Find where the given text appears and provide that cell's center as [x, y] coordinate. 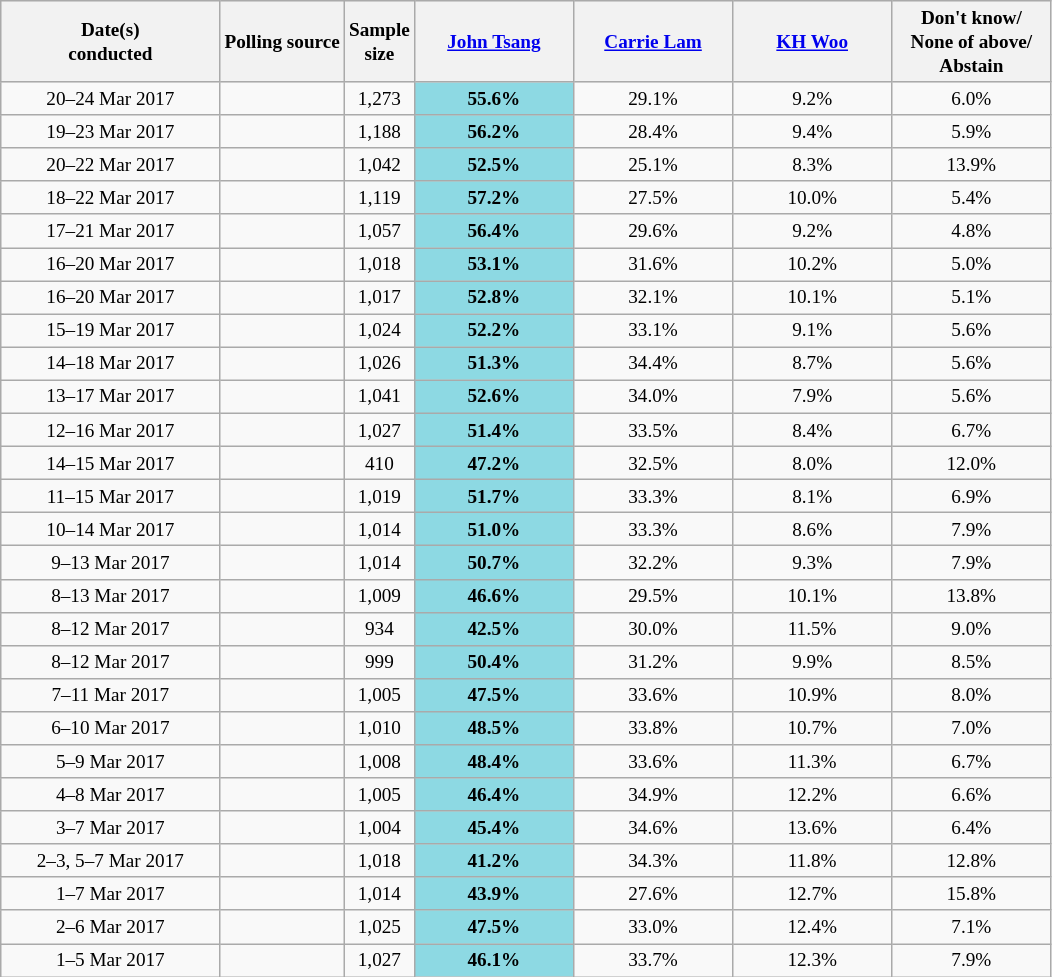
10.9% [812, 694]
7.0% [972, 728]
56.4% [494, 230]
52.5% [494, 164]
12.4% [812, 926]
6.9% [972, 496]
9.4% [812, 132]
4.8% [972, 230]
32.5% [652, 462]
46.6% [494, 596]
5.9% [972, 132]
13.9% [972, 164]
41.2% [494, 860]
10.7% [812, 728]
1,273 [379, 98]
46.4% [494, 794]
52.8% [494, 298]
25.1% [652, 164]
1,019 [379, 496]
10–14 Mar 2017 [110, 530]
3–7 Mar 2017 [110, 828]
Carrie Lam [652, 42]
50.7% [494, 562]
1,057 [379, 230]
18–22 Mar 2017 [110, 198]
John Tsang [494, 42]
9.1% [812, 330]
29.5% [652, 596]
33.8% [652, 728]
12.0% [972, 462]
30.0% [652, 628]
51.0% [494, 530]
48.4% [494, 760]
27.5% [652, 198]
12.3% [812, 960]
1,025 [379, 926]
8–13 Mar 2017 [110, 596]
55.6% [494, 98]
6.4% [972, 828]
1,041 [379, 396]
32.2% [652, 562]
13.6% [812, 828]
57.2% [494, 198]
8.4% [812, 430]
1,017 [379, 298]
27.6% [652, 894]
56.2% [494, 132]
11.3% [812, 760]
31.6% [652, 264]
11.5% [812, 628]
5.0% [972, 264]
32.1% [652, 298]
Polling source [282, 42]
34.4% [652, 364]
12–16 Mar 2017 [110, 430]
29.1% [652, 98]
999 [379, 662]
KH Woo [812, 42]
8.3% [812, 164]
9.9% [812, 662]
34.0% [652, 396]
45.4% [494, 828]
8.1% [812, 496]
1,024 [379, 330]
42.5% [494, 628]
14–15 Mar 2017 [110, 462]
50.4% [494, 662]
51.7% [494, 496]
34.6% [652, 828]
2–6 Mar 2017 [110, 926]
1,119 [379, 198]
1,010 [379, 728]
6.6% [972, 794]
8.5% [972, 662]
17–21 Mar 2017 [110, 230]
7–11 Mar 2017 [110, 694]
33.5% [652, 430]
Don't know/None of above/Abstain [972, 42]
33.7% [652, 960]
19–23 Mar 2017 [110, 132]
15–19 Mar 2017 [110, 330]
52.6% [494, 396]
29.6% [652, 230]
1,004 [379, 828]
4–8 Mar 2017 [110, 794]
7.1% [972, 926]
1–7 Mar 2017 [110, 894]
12.7% [812, 894]
Samplesize [379, 42]
1,009 [379, 596]
1,188 [379, 132]
10.2% [812, 264]
12.2% [812, 794]
53.1% [494, 264]
1–5 Mar 2017 [110, 960]
2–3, 5–7 Mar 2017 [110, 860]
51.4% [494, 430]
410 [379, 462]
34.3% [652, 860]
Date(s)conducted [110, 42]
6.0% [972, 98]
11–15 Mar 2017 [110, 496]
31.2% [652, 662]
48.5% [494, 728]
20–22 Mar 2017 [110, 164]
13–17 Mar 2017 [110, 396]
8.7% [812, 364]
1,026 [379, 364]
9–13 Mar 2017 [110, 562]
47.2% [494, 462]
13.8% [972, 596]
33.0% [652, 926]
51.3% [494, 364]
14–18 Mar 2017 [110, 364]
1,008 [379, 760]
20–24 Mar 2017 [110, 98]
1,042 [379, 164]
34.9% [652, 794]
5.4% [972, 198]
10.0% [812, 198]
5.1% [972, 298]
28.4% [652, 132]
5–9 Mar 2017 [110, 760]
33.1% [652, 330]
934 [379, 628]
9.3% [812, 562]
6–10 Mar 2017 [110, 728]
46.1% [494, 960]
43.9% [494, 894]
52.2% [494, 330]
9.0% [972, 628]
15.8% [972, 894]
8.6% [812, 530]
11.8% [812, 860]
12.8% [972, 860]
